Determine the [X, Y] coordinate at the center of the cell enclosing the given text.  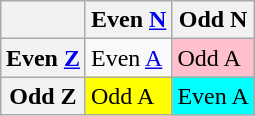
Even N [128, 20]
Odd N [213, 20]
Odd Z [42, 96]
Even Z [42, 58]
